Return (X, Y) of the center of cell containing provided text 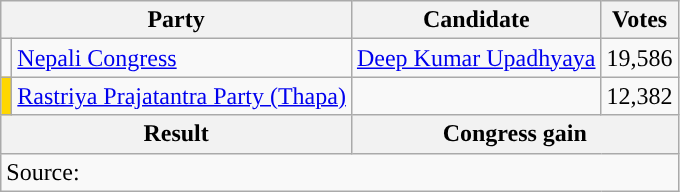
Result (176, 134)
Party (176, 20)
Rastriya Prajatantra Party (Thapa) (182, 96)
Congress gain (514, 134)
Votes (640, 20)
Candidate (476, 20)
Source: (340, 172)
12,382 (640, 96)
19,586 (640, 58)
Nepali Congress (182, 58)
Deep Kumar Upadhyaya (476, 58)
